Detect which cell encompasses the target text, then output its (x, y) center coordinate. 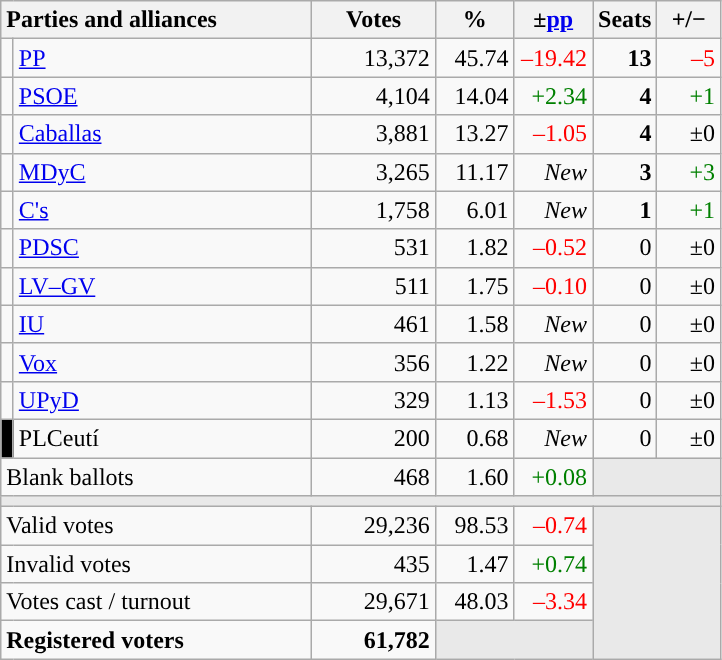
–1.53 (554, 400)
531 (374, 248)
MDyC (162, 172)
Registered voters (156, 640)
–1.05 (554, 134)
±pp (554, 20)
Vox (162, 362)
200 (374, 438)
Invalid votes (156, 564)
98.53 (474, 526)
IU (162, 324)
1.47 (474, 564)
45.74 (474, 58)
–0.52 (554, 248)
11.17 (474, 172)
3 (624, 172)
Seats (624, 20)
Votes cast / turnout (156, 602)
13,372 (374, 58)
435 (374, 564)
+2.34 (554, 96)
14.04 (474, 96)
6.01 (474, 210)
+0.74 (554, 564)
Parties and alliances (156, 20)
1.58 (474, 324)
% (474, 20)
+/− (689, 20)
1.82 (474, 248)
Caballas (162, 134)
+3 (689, 172)
+0.08 (554, 477)
1.22 (474, 362)
UPyD (162, 400)
0.68 (474, 438)
–3.34 (554, 602)
29,236 (374, 526)
–5 (689, 58)
Votes (374, 20)
C's (162, 210)
–19.42 (554, 58)
461 (374, 324)
LV–GV (162, 286)
1 (624, 210)
1,758 (374, 210)
1.13 (474, 400)
511 (374, 286)
13 (624, 58)
PP (162, 58)
–0.74 (554, 526)
468 (374, 477)
13.27 (474, 134)
Valid votes (156, 526)
1.75 (474, 286)
PDSC (162, 248)
3,881 (374, 134)
Blank ballots (156, 477)
61,782 (374, 640)
4,104 (374, 96)
29,671 (374, 602)
3,265 (374, 172)
356 (374, 362)
PLCeutí (162, 438)
–0.10 (554, 286)
48.03 (474, 602)
PSOE (162, 96)
1.60 (474, 477)
329 (374, 400)
